Scan for the cell matching the given text and deliver its (x, y) coordinate at center. 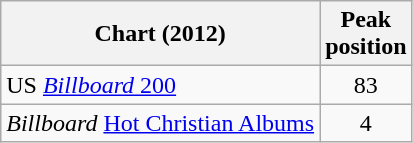
83 (366, 85)
Peakposition (366, 34)
Chart (2012) (160, 34)
Billboard Hot Christian Albums (160, 123)
4 (366, 123)
US Billboard 200 (160, 85)
